Return the [x, y] coordinate for the center point of the cell that contains the specified text.  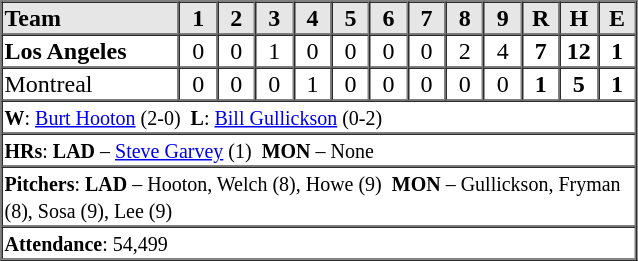
R [541, 18]
H [579, 18]
Pitchers: LAD – Hooton, Welch (8), Howe (9) MON – Gullickson, Fryman (8), Sosa (9), Lee (9) [319, 196]
3 [274, 18]
Attendance: 54,499 [319, 242]
Montreal [91, 84]
8 [465, 18]
HRs: LAD – Steve Garvey (1) MON – None [319, 150]
Los Angeles [91, 50]
12 [579, 50]
9 [503, 18]
Team [91, 18]
E [617, 18]
6 [388, 18]
W: Burt Hooton (2-0) L: Bill Gullickson (0-2) [319, 116]
